Provide the (X, Y) coordinate of the cell's center where the given text is located.  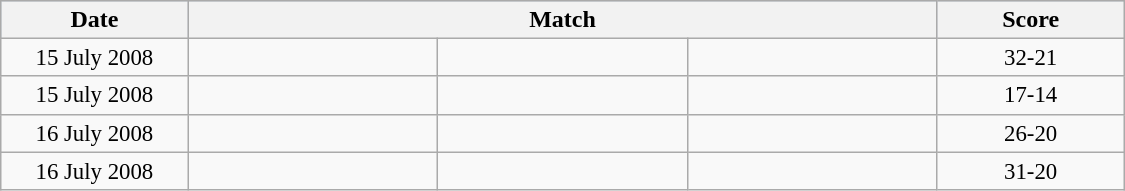
Match (562, 20)
31-20 (1030, 171)
32-21 (1030, 58)
Date (94, 20)
17-14 (1030, 95)
26-20 (1030, 133)
Score (1030, 20)
